Capture the cell that displays the provided text and extract its (x, y) central coordinate. 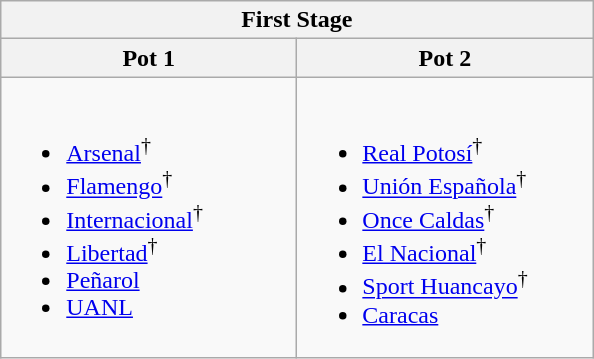
Pot 2 (445, 58)
Arsenal† Flamengo† Internacional† Libertad† Peñarol UANL (149, 218)
First Stage (297, 20)
Real Potosí† Unión Española† Once Caldas† El Nacional† Sport Huancayo† Caracas (445, 218)
Pot 1 (149, 58)
